Pinpoint the cell where the given text exists, returning its [x, y] midpoint coordinate. 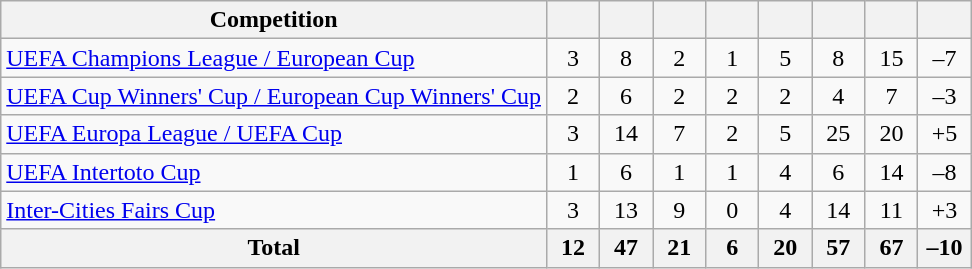
+5 [944, 134]
47 [626, 248]
–10 [944, 248]
UEFA Champions League / European Cup [274, 58]
Inter-Cities Fairs Cup [274, 210]
–7 [944, 58]
Total [274, 248]
57 [838, 248]
Competition [274, 20]
15 [892, 58]
+3 [944, 210]
11 [892, 210]
UEFA Cup Winners' Cup / European Cup Winners' Cup [274, 96]
25 [838, 134]
12 [574, 248]
21 [680, 248]
–8 [944, 172]
–3 [944, 96]
9 [680, 210]
UEFA Intertoto Cup [274, 172]
UEFA Europa League / UEFA Cup [274, 134]
13 [626, 210]
0 [732, 210]
67 [892, 248]
